Detect which cell encompasses the target text, then output its [x, y] center coordinate. 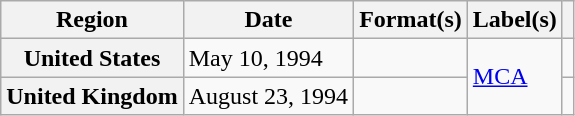
Label(s) [514, 20]
Region [92, 20]
Date [268, 20]
August 23, 1994 [268, 96]
MCA [514, 77]
Format(s) [411, 20]
United States [92, 58]
United Kingdom [92, 96]
May 10, 1994 [268, 58]
